For the text-containing cell, return its midpoint in [x, y] coordinate format. 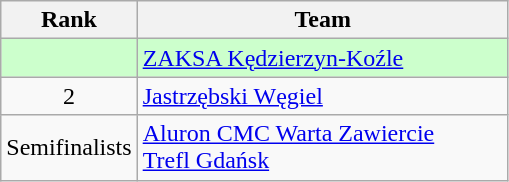
Team [322, 20]
2 [69, 96]
Semifinalists [69, 148]
Aluron CMC Warta Zawiercie Trefl Gdańsk [322, 148]
Rank [69, 20]
ZAKSA Kędzierzyn-Koźle [322, 58]
Jastrzębski Węgiel [322, 96]
